For the text-containing cell, return its midpoint in (x, y) coordinate format. 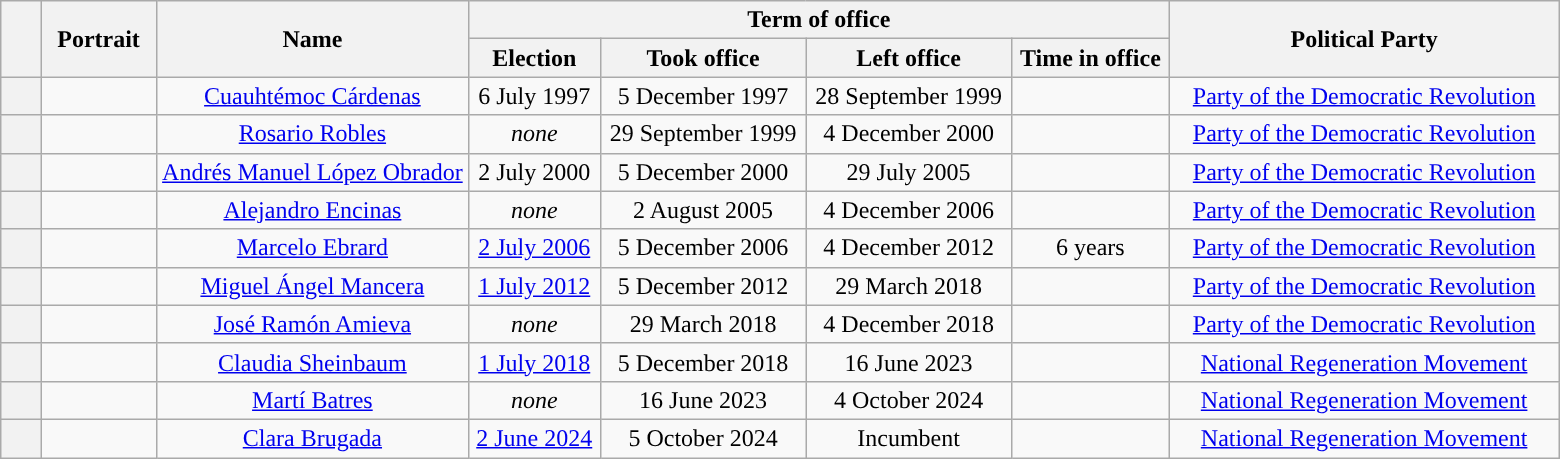
Marcelo Ebrard (313, 248)
Andrés Manuel López Obrador (313, 172)
Alejandro Encinas (313, 210)
6 years (1090, 248)
2 August 2005 (703, 210)
Cuauhtémoc Cárdenas (313, 96)
Left office (909, 58)
5 December 2018 (703, 362)
Rosario Robles (313, 134)
Time in office (1090, 58)
5 December 1997 (703, 96)
6 July 1997 (534, 96)
29 September 1999 (703, 134)
2 July 2006 (534, 248)
Miguel Ángel Mancera (313, 286)
5 December 2000 (703, 172)
28 September 1999 (909, 96)
1 July 2012 (534, 286)
Clara Brugada (313, 438)
Martí Batres (313, 400)
Election (534, 58)
4 December 2018 (909, 324)
5 December 2006 (703, 248)
4 December 2012 (909, 248)
Political Party (1364, 39)
Claudia Sheinbaum (313, 362)
29 July 2005 (909, 172)
Incumbent (909, 438)
2 July 2000 (534, 172)
Term of office (818, 20)
5 December 2012 (703, 286)
4 December 2006 (909, 210)
4 October 2024 (909, 400)
Portrait (99, 39)
2 June 2024 (534, 438)
Name (313, 39)
5 October 2024 (703, 438)
1 July 2018 (534, 362)
4 December 2000 (909, 134)
José Ramón Amieva (313, 324)
Took office (703, 58)
